Output the (X, Y) coordinate of the center of the cell containing the given text.  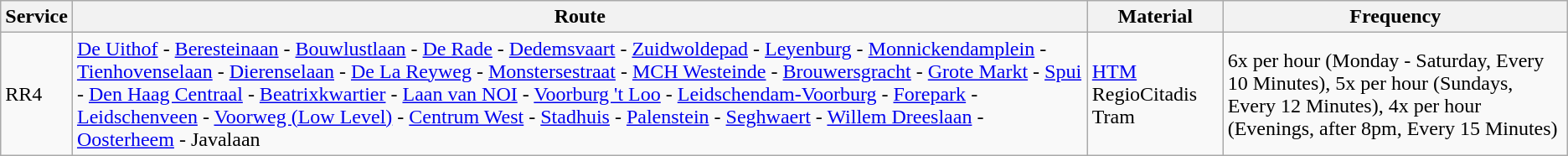
RR4 (37, 94)
6x per hour (Monday - Saturday, Every 10 Minutes), 5x per hour (Sundays, Every 12 Minutes), 4x per hour (Evenings, after 8pm, Every 15 Minutes) (1395, 94)
Route (580, 17)
Frequency (1395, 17)
Material (1155, 17)
Service (37, 17)
HTM RegioCitadis Tram (1155, 94)
